Detect which cell encompasses the target text, then output its (X, Y) center coordinate. 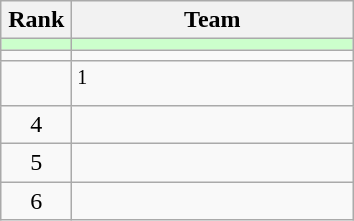
5 (36, 163)
1 (212, 84)
Rank (36, 20)
6 (36, 201)
4 (36, 124)
Team (212, 20)
